Identify which cell holds the provided text, then report its (x, y) central coordinate. 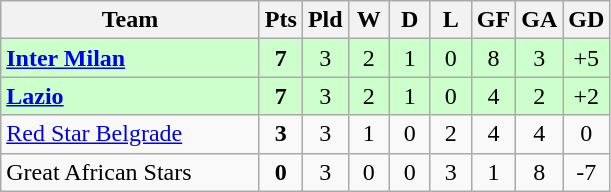
+2 (586, 96)
Team (130, 20)
Lazio (130, 96)
Great African Stars (130, 172)
L (450, 20)
Red Star Belgrade (130, 134)
GA (540, 20)
Inter Milan (130, 58)
Pld (325, 20)
D (410, 20)
Pts (280, 20)
GF (493, 20)
W (368, 20)
+5 (586, 58)
-7 (586, 172)
GD (586, 20)
